Output the [x, y] coordinate of the center of the cell containing the given text.  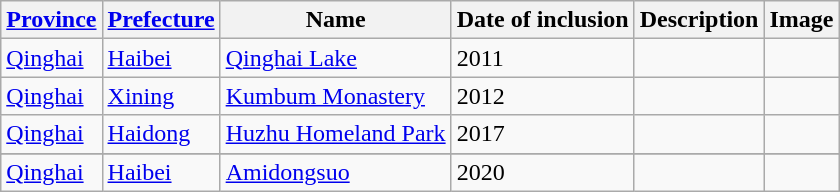
Qinghai Lake [336, 58]
2012 [542, 96]
Name [336, 20]
Xining [161, 96]
Amidongsuo [336, 172]
Province [52, 20]
2017 [542, 134]
Haidong [161, 134]
2011 [542, 58]
2020 [542, 172]
Prefecture [161, 20]
Huzhu Homeland Park [336, 134]
Description [699, 20]
Date of inclusion [542, 20]
Image [802, 20]
Kumbum Monastery [336, 96]
